Provide the [X, Y] coordinate of the cell's center where the given text is located.  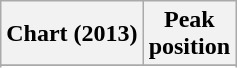
Chart (2013) [72, 34]
Peakposition [189, 34]
